For the text-containing cell, return its midpoint in [X, Y] coordinate format. 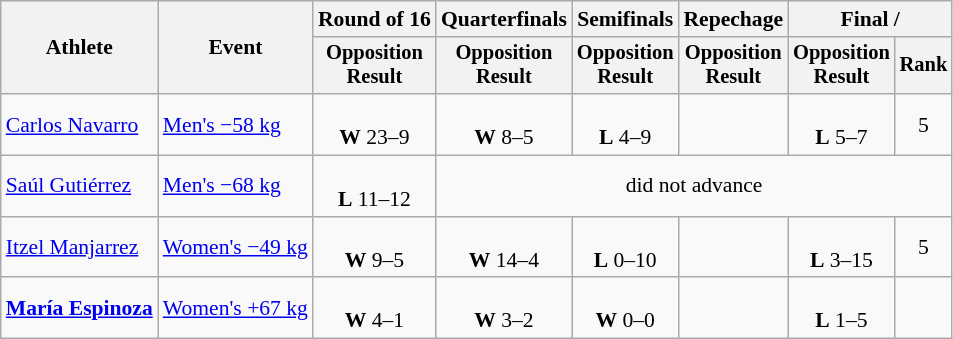
W 14–4 [504, 248]
Event [236, 48]
Itzel Manjarrez [80, 248]
Round of 16 [374, 19]
did not advance [694, 186]
María Espinoza [80, 308]
L 1–5 [842, 308]
Men's −68 kg [236, 186]
W 8–5 [504, 124]
Athlete [80, 48]
Carlos Navarro [80, 124]
Rank [924, 66]
W 4–1 [374, 308]
W 9–5 [374, 248]
Repechage [733, 19]
Semifinals [626, 19]
L 11–12 [374, 186]
Women's −49 kg [236, 248]
Quarterfinals [504, 19]
L 0–10 [626, 248]
Men's −58 kg [236, 124]
L 4–9 [626, 124]
Women's +67 kg [236, 308]
W 3–2 [504, 308]
L 3–15 [842, 248]
W 0–0 [626, 308]
Final / [870, 19]
W 23–9 [374, 124]
L 5–7 [842, 124]
Saúl Gutiérrez [80, 186]
